Search for the cell housing the specified text and yield its (X, Y) center coordinate. 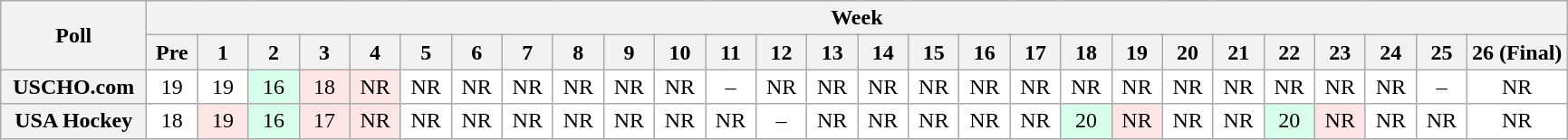
15 (934, 52)
2 (274, 52)
24 (1390, 52)
22 (1289, 52)
25 (1441, 52)
7 (527, 52)
4 (375, 52)
13 (832, 52)
5 (426, 52)
23 (1340, 52)
14 (883, 52)
26 (Final) (1516, 52)
8 (578, 52)
1 (223, 52)
Pre (172, 52)
9 (629, 52)
Week (857, 18)
10 (679, 52)
3 (324, 52)
11 (730, 52)
12 (782, 52)
USA Hockey (74, 121)
6 (476, 52)
Poll (74, 35)
USCHO.com (74, 87)
21 (1238, 52)
